Return the [x, y] coordinate for the center point of the cell that contains the specified text.  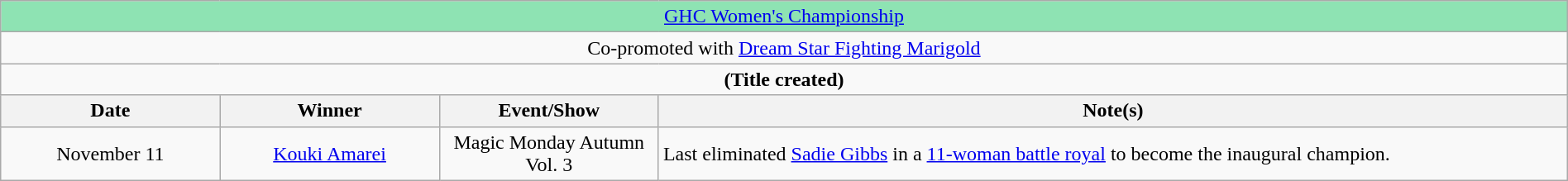
Date [111, 111]
Event/Show [549, 111]
Note(s) [1113, 111]
Winner [329, 111]
November 11 [111, 154]
Last eliminated Sadie Gibbs in a 11-woman battle royal to become the inaugural champion. [1113, 154]
(Title created) [784, 79]
Magic Monday Autumn Vol. 3 [549, 154]
Co-promoted with Dream Star Fighting Marigold [784, 48]
GHC Women's Championship [784, 17]
Kouki Amarei [329, 154]
